Determine the (X, Y) coordinate at the center of the cell enclosing the given text.  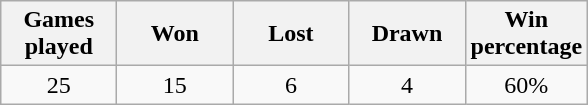
60% (526, 85)
25 (59, 85)
4 (407, 85)
Games played (59, 34)
6 (291, 85)
Drawn (407, 34)
Win percentage (526, 34)
Won (175, 34)
15 (175, 85)
Lost (291, 34)
